Return (x, y) of the center of cell containing provided text 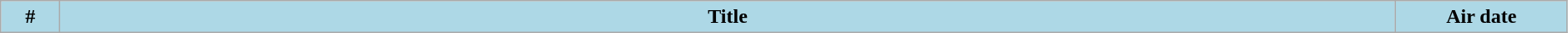
# (30, 17)
Title (728, 17)
Air date (1481, 17)
